Return (x, y) of the center of cell containing provided text 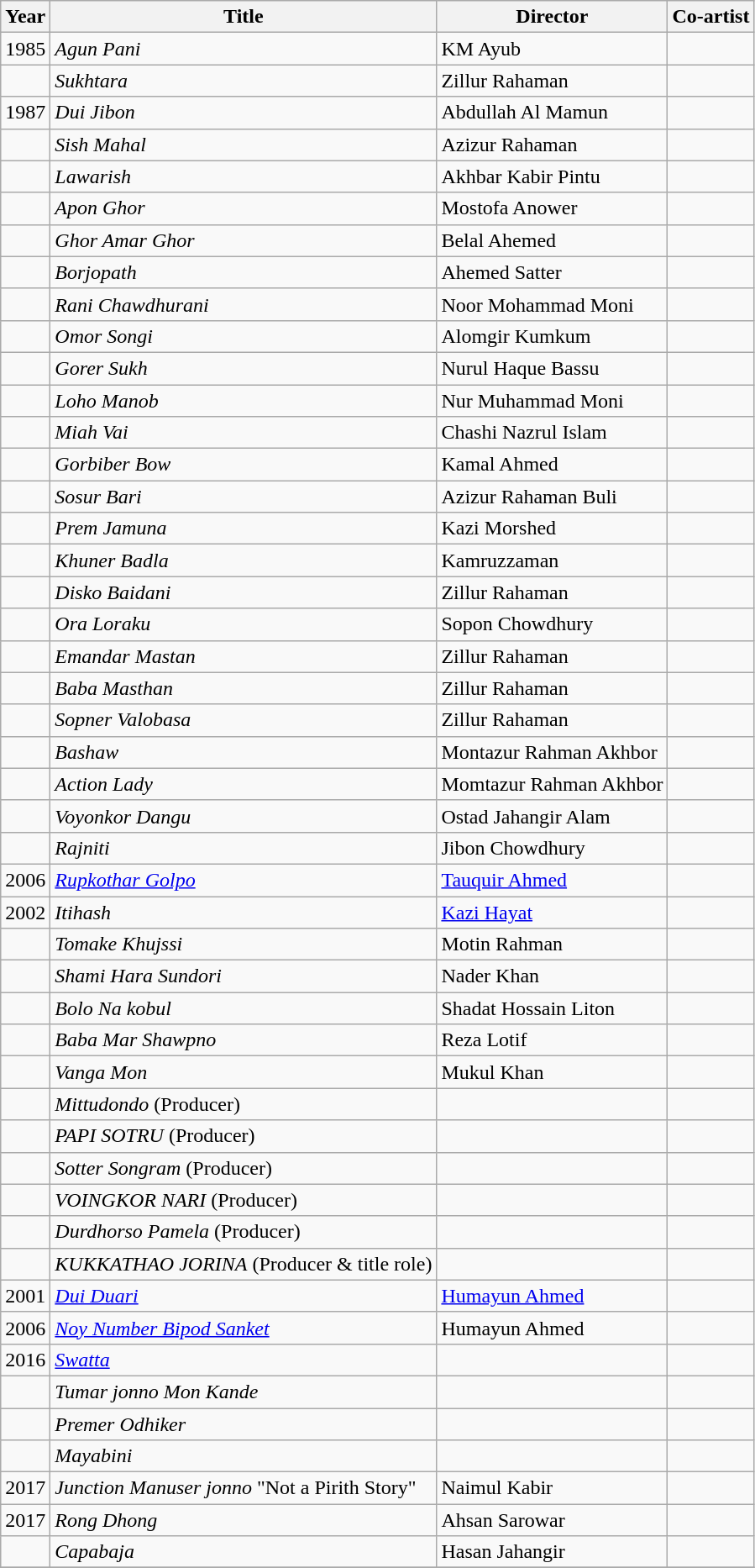
Sotter Songram (Producer) (244, 1168)
Prem Jamuna (244, 529)
Ora Loraku (244, 624)
Azizur Rahaman Buli (553, 497)
Nader Khan (553, 976)
Shami Hara Sundori (244, 976)
Nur Muhammad Moni (553, 401)
Kazi Hayat (553, 912)
Naimul Kabir (553, 1488)
Dui Jibon (244, 113)
Voyonkor Dangu (244, 816)
Sukhtara (244, 81)
Azizur Rahaman (553, 145)
Kamruzzaman (553, 560)
Motin Rahman (553, 944)
Gorbiber Bow (244, 465)
Co-artist (710, 17)
Kazi Morshed (553, 529)
Rajniti (244, 848)
Premer Odhiker (244, 1424)
Hasan Jahangir (553, 1552)
Borjopath (244, 272)
Vanga Mon (244, 1072)
Mayabini (244, 1456)
Lawarish (244, 176)
Durdhorso Pamela (Producer) (244, 1232)
Baba Mar Shawpno (244, 1040)
Swatta (244, 1360)
Apon Ghor (244, 208)
VOINGKOR NARI (Producer) (244, 1200)
Disko Baidani (244, 592)
Jibon Chowdhury (553, 848)
2002 (25, 912)
Dui Duari (244, 1296)
Sosur Bari (244, 497)
Tumar jonno Mon Kande (244, 1392)
Ostad Jahangir Alam (553, 816)
PAPI SOTRU (Producer) (244, 1136)
Alomgir Kumkum (553, 336)
Khuner Badla (244, 560)
Noy Number Bipod Sanket (244, 1328)
Ahsan Sarowar (553, 1520)
Loho Manob (244, 401)
Junction Manuser jonno "Not a Pirith Story" (244, 1488)
Rong Dhong (244, 1520)
Sish Mahal (244, 145)
Gorer Sukh (244, 368)
Sopon Chowdhury (553, 624)
Omor Songi (244, 336)
1985 (25, 49)
KM Ayub (553, 49)
Ghor Amar Ghor (244, 240)
Chashi Nazrul Islam (553, 433)
Abdullah Al Mamun (553, 113)
Director (553, 17)
Tomake Khujssi (244, 944)
Akhbar Kabir Pintu (553, 176)
Agun Pani (244, 49)
Mittudondo (Producer) (244, 1104)
Nurul Haque Bassu (553, 368)
Year (25, 17)
2001 (25, 1296)
Mukul Khan (553, 1072)
Capabaja (244, 1552)
Reza Lotif (553, 1040)
Bashaw (244, 752)
Miah Vai (244, 433)
Itihash (244, 912)
KUKKATHAO JORINA (Producer & title role) (244, 1264)
Bolo Na kobul (244, 1008)
Sopner Valobasa (244, 720)
Belal Ahemed (553, 240)
Baba Masthan (244, 688)
Momtazur Rahman Akhbor (553, 784)
Action Lady (244, 784)
2016 (25, 1360)
Title (244, 17)
Emandar Mastan (244, 656)
Shadat Hossain Liton (553, 1008)
Rani Chawdhurani (244, 304)
1987 (25, 113)
Noor Mohammad Moni (553, 304)
Kamal Ahmed (553, 465)
Rupkothar Golpo (244, 880)
Montazur Rahman Akhbor (553, 752)
Tauquir Ahmed (553, 880)
Ahemed Satter (553, 272)
Mostofa Anower (553, 208)
